Output the (x, y) coordinate of the center of the cell containing the given text.  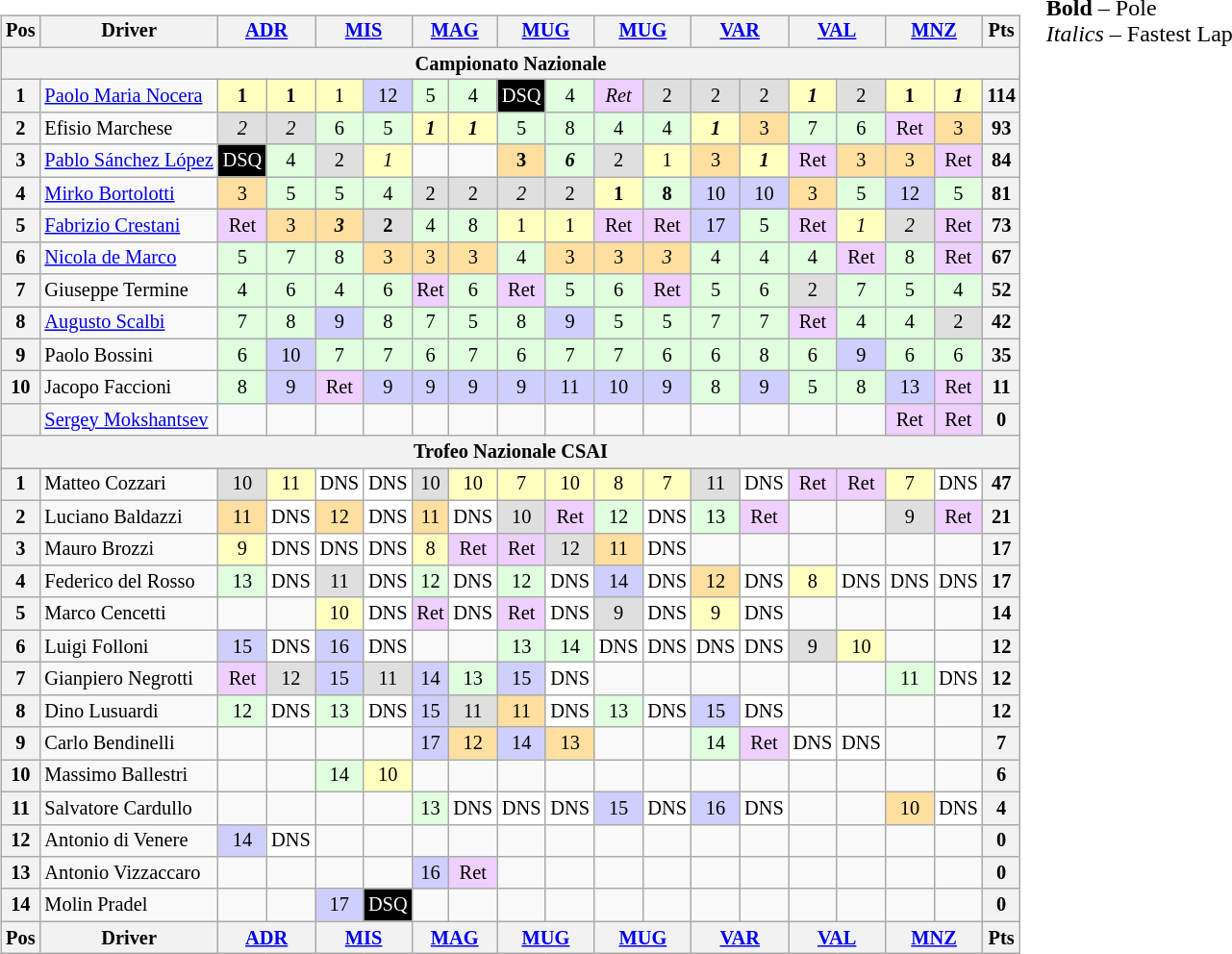
Luigi Folloni (129, 646)
Nicola de Marco (129, 258)
47 (1002, 485)
Sergey Mokshantsev (129, 420)
Mauro Brozzi (129, 549)
Matteo Cozzari (129, 485)
Fabrizio Crestani (129, 226)
Gianpiero Negrotti (129, 679)
Carlo Bendinelli (129, 743)
Pablo Sánchez López (129, 161)
93 (1002, 129)
67 (1002, 258)
73 (1002, 226)
42 (1002, 323)
21 (1002, 516)
Antonio di Venere (129, 841)
35 (1002, 355)
Campionato Nazionale (510, 63)
52 (1002, 290)
Federico del Rosso (129, 582)
81 (1002, 193)
Dino Lusuardi (129, 711)
Jacopo Faccioni (129, 388)
Paolo Bossini (129, 355)
Trofeo Nazionale CSAI (510, 452)
Mirko Bortolotti (129, 193)
Augusto Scalbi (129, 323)
84 (1002, 161)
Massimo Ballestri (129, 776)
Salvatore Cardullo (129, 808)
Efisio Marchese (129, 129)
Giuseppe Termine (129, 290)
Antonio Vizzaccaro (129, 873)
114 (1002, 96)
Luciano Baldazzi (129, 516)
Molin Pradel (129, 905)
Paolo Maria Nocera (129, 96)
Marco Cencetti (129, 614)
